Search for the cell housing the specified text and yield its (x, y) center coordinate. 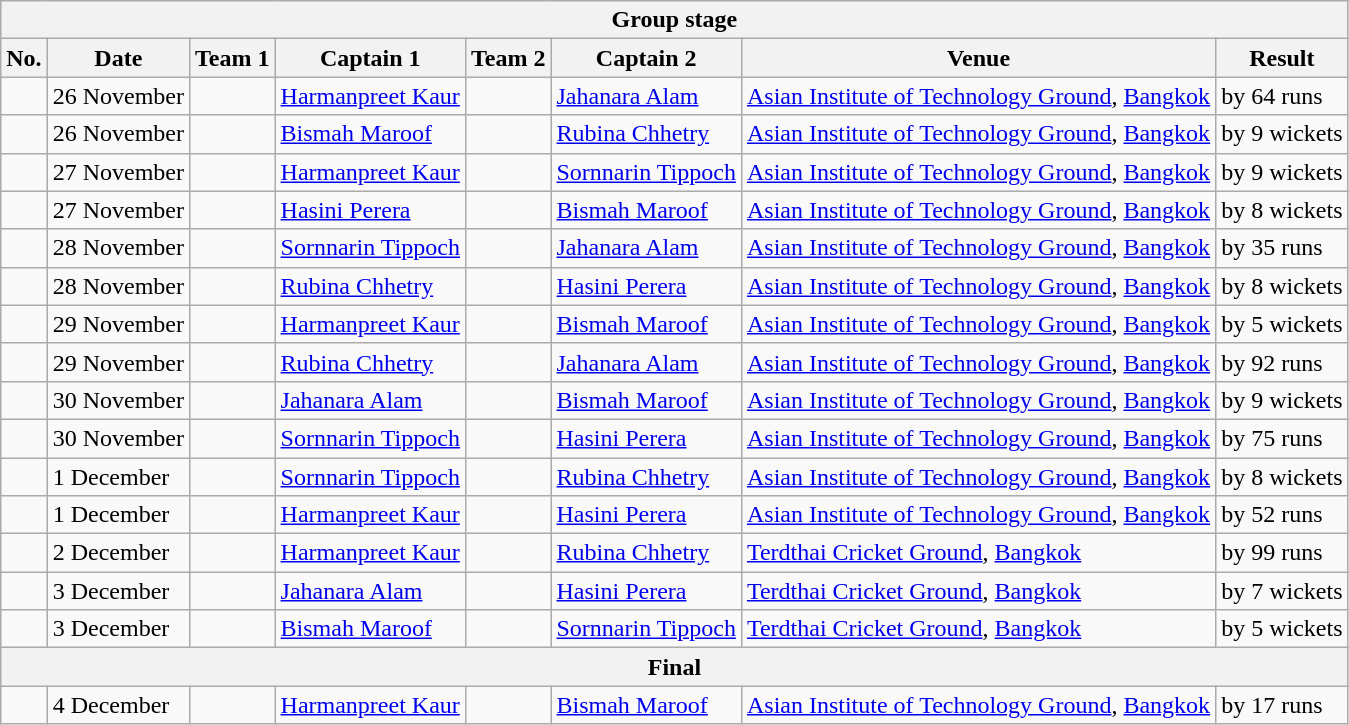
Venue (978, 58)
No. (24, 58)
by 64 runs (1282, 96)
by 7 wickets (1282, 591)
by 75 runs (1282, 438)
Date (118, 58)
4 December (118, 705)
Result (1282, 58)
Group stage (674, 20)
Team 1 (233, 58)
by 99 runs (1282, 553)
by 17 runs (1282, 705)
2 December (118, 553)
Captain 2 (646, 58)
by 35 runs (1282, 248)
by 52 runs (1282, 515)
by 92 runs (1282, 362)
Final (674, 667)
Team 2 (508, 58)
Captain 1 (370, 58)
